Locate the cell with the specified text and output its (X, Y) center coordinate. 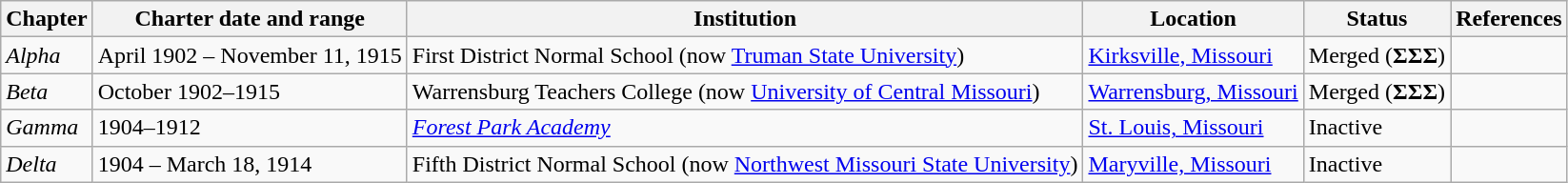
First District Normal School (now Truman State University) (745, 55)
April 1902 – November 11, 1915 (250, 55)
Alpha (47, 55)
Fifth District Normal School (now Northwest Missouri State University) (745, 164)
References (1509, 19)
Delta (47, 164)
Beta (47, 91)
Status (1377, 19)
Kirksville, Missouri (1193, 55)
Chapter (47, 19)
Maryville, Missouri (1193, 164)
October 1902–1915 (250, 91)
Charter date and range (250, 19)
Warrensburg, Missouri (1193, 91)
Location (1193, 19)
1904–1912 (250, 128)
St. Louis, Missouri (1193, 128)
Warrensburg Teachers College (now University of Central Missouri) (745, 91)
Gamma (47, 128)
Forest Park Academy (745, 128)
1904 – March 18, 1914 (250, 164)
Institution (745, 19)
